Output the [x, y] coordinate of the center of the cell containing the given text.  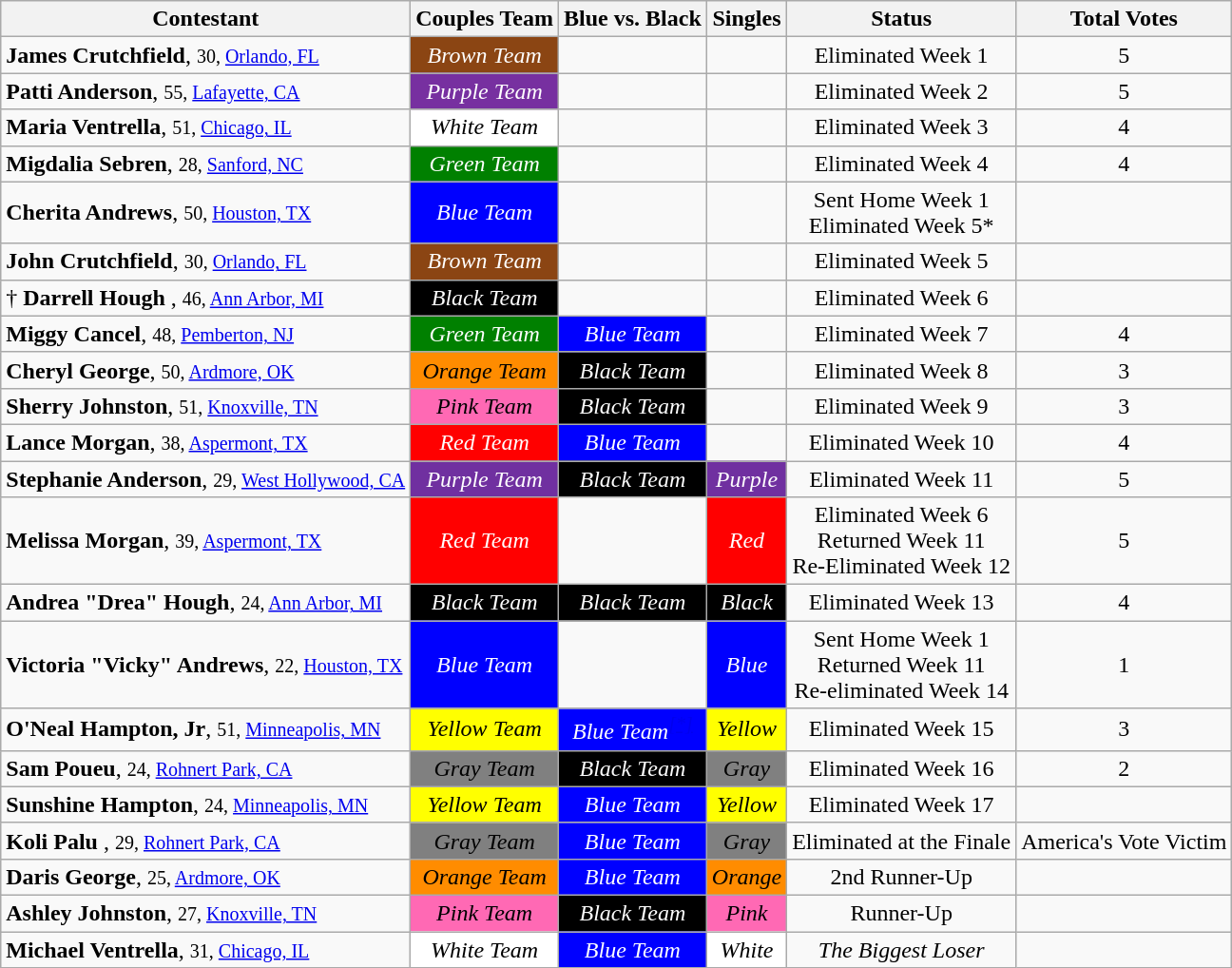
Blue [746, 665]
Singles [746, 19]
2 [1124, 768]
Melissa Morgan, 39, Aspermont, TX [205, 541]
Koli Palu , 29, Rohnert Park, CA [205, 841]
Eliminated Week 9 [901, 406]
Eliminated Week 13 [901, 603]
Total Votes [1124, 19]
Maria Ventrella, 51, Chicago, IL [205, 127]
Eliminated Week 15 [901, 730]
Black [746, 603]
Patti Anderson, 55, Lafayette, CA [205, 91]
Eliminated Week 6Returned Week 11Re-Eliminated Week 12 [901, 541]
Migdalia Sebren, 28, Sanford, NC [205, 164]
Eliminated Week 3 [901, 127]
Blue Team[*] [633, 730]
Eliminated Week 8 [901, 370]
Pink [746, 914]
Sam Poueu, 24, Rohnert Park, CA [205, 768]
White [746, 950]
Eliminated Week 7 [901, 334]
Cherita Andrews, 50, Houston, TX [205, 213]
Michael Ventrella, 31, Chicago, IL [205, 950]
Blue vs. Black [633, 19]
Couples Team [485, 19]
Orange [746, 877]
† Darrell Hough , 46, Ann Arbor, MI [205, 298]
Eliminated Week 4 [901, 164]
The Biggest Loser [901, 950]
Sherry Johnston, 51, Knoxville, TN [205, 406]
Eliminated Week 1 [901, 55]
Status [901, 19]
Eliminated Week 16 [901, 768]
Ashley Johnston, 27, Knoxville, TN [205, 914]
America's Vote Victim [1124, 841]
Stephanie Anderson, 29, West Hollywood, CA [205, 478]
Eliminated Week 6 [901, 298]
Eliminated Week 10 [901, 442]
John Crutchfield, 30, Orlando, FL [205, 261]
Sent Home Week 1Returned Week 11Re-eliminated Week 14 [901, 665]
Contestant [205, 19]
2nd Runner-Up [901, 877]
Cheryl George, 50, Ardmore, OK [205, 370]
Eliminated at the Finale [901, 841]
Red [746, 541]
Sent Home Week 1Eliminated Week 5* [901, 213]
O'Neal Hampton, Jr, 51, Minneapolis, MN [205, 730]
Daris George, 25, Ardmore, OK [205, 877]
Andrea "Drea" Hough, 24, Ann Arbor, MI [205, 603]
1 [1124, 665]
James Crutchfield, 30, Orlando, FL [205, 55]
Eliminated Week 17 [901, 804]
Miggy Cancel, 48, Pemberton, NJ [205, 334]
Eliminated Week 11 [901, 478]
Eliminated Week 5 [901, 261]
Victoria "Vicky" Andrews, 22, Houston, TX [205, 665]
Sunshine Hampton, 24, Minneapolis, MN [205, 804]
Lance Morgan, 38, Aspermont, TX [205, 442]
Eliminated Week 2 [901, 91]
Purple [746, 478]
Runner-Up [901, 914]
